Detect which cell encompasses the target text, then output its [x, y] center coordinate. 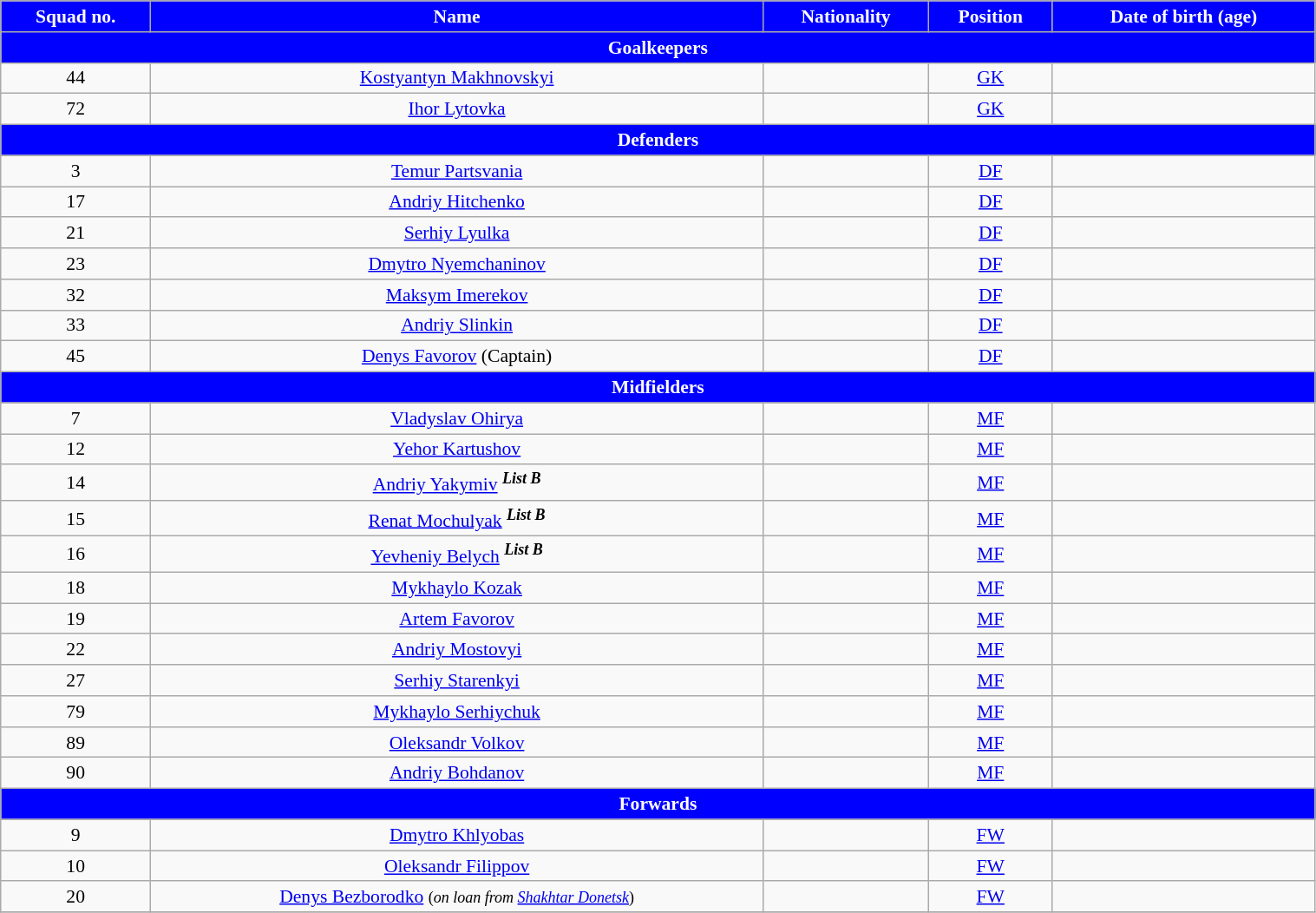
Vladyslav Ohirya [457, 418]
Position [991, 16]
23 [76, 264]
Squad no. [76, 16]
Oleksandr Volkov [457, 743]
7 [76, 418]
Maksym Imerekov [457, 295]
Andriy Mostovyi [457, 650]
12 [76, 450]
Oleksandr Filippov [457, 866]
Kostyantyn Makhnovskyi [457, 78]
Serhiy Starenkyi [457, 680]
72 [76, 109]
Andriy Hitchenko [457, 202]
Serhiy Lyulka [457, 233]
Andriy Yakymiv List B [457, 483]
21 [76, 233]
17 [76, 202]
Denys Favorov (Captain) [457, 357]
45 [76, 357]
18 [76, 588]
90 [76, 773]
79 [76, 712]
Defenders [658, 141]
Temur Partsvania [457, 171]
Midfielders [658, 388]
Yevheniy Belych List B [457, 554]
10 [76, 866]
Dmytro Nyemchaninov [457, 264]
Name [457, 16]
Yehor Kartushov [457, 450]
Mykhaylo Serhiychuk [457, 712]
Forwards [658, 805]
44 [76, 78]
Denys Bezborodko (on loan from Shakhtar Donetsk) [457, 897]
Renat Mochulyak List B [457, 519]
Dmytro Khlyobas [457, 835]
9 [76, 835]
33 [76, 325]
19 [76, 619]
Date of birth (age) [1183, 16]
89 [76, 743]
Andriy Bohdanov [457, 773]
Nationality [847, 16]
20 [76, 897]
3 [76, 171]
15 [76, 519]
32 [76, 295]
Mykhaylo Kozak [457, 588]
27 [76, 680]
Ihor Lytovka [457, 109]
Goalkeepers [658, 48]
14 [76, 483]
Artem Favorov [457, 619]
22 [76, 650]
Andriy Slinkin [457, 325]
16 [76, 554]
